Determine the [x, y] coordinate at the center of the cell enclosing the given text.  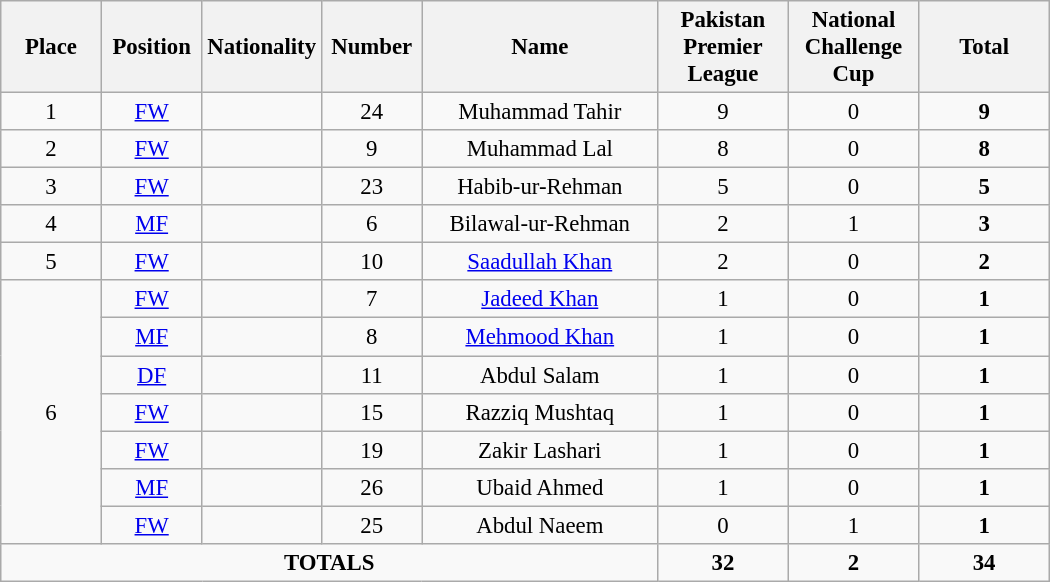
Muhammad Lal [540, 149]
Place [52, 47]
Razziq Mushtaq [540, 412]
Total [984, 47]
Saadullah Khan [540, 262]
Bilawal-ur-Rehman [540, 224]
32 [724, 563]
26 [372, 487]
TOTALS [330, 563]
24 [372, 112]
Muhammad Tahir [540, 112]
15 [372, 412]
11 [372, 375]
34 [984, 563]
19 [372, 450]
23 [372, 187]
Nationality [262, 47]
25 [372, 525]
Pakistan Premier League [724, 47]
Abdul Salam [540, 375]
National Challenge Cup [854, 47]
Ubaid Ahmed [540, 487]
DF [152, 375]
Habib-ur-Rehman [540, 187]
Zakir Lashari [540, 450]
4 [52, 224]
Abdul Naeem [540, 525]
Name [540, 47]
7 [372, 299]
Number [372, 47]
Jadeed Khan [540, 299]
10 [372, 262]
Position [152, 47]
Mehmood Khan [540, 337]
